Pinpoint the cell where the given text exists, returning its [x, y] midpoint coordinate. 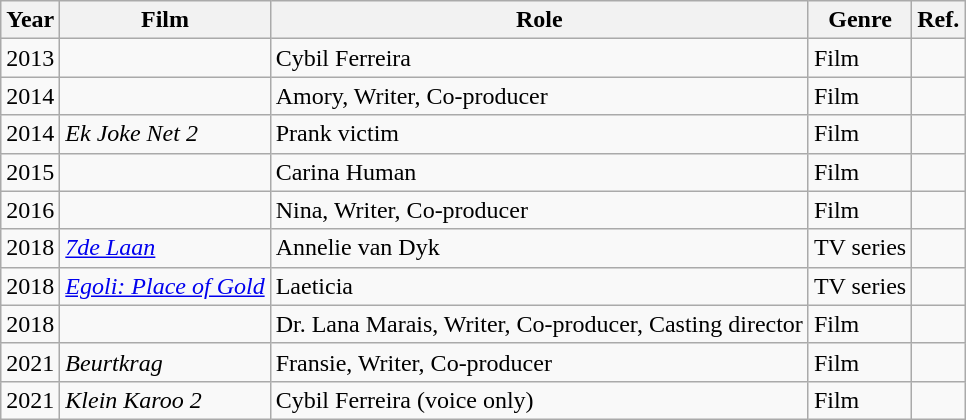
Cybil Ferreira (voice only) [539, 400]
Cybil Ferreira [539, 58]
7de Laan [165, 248]
2015 [30, 172]
Amory, Writer, Co-producer [539, 96]
2016 [30, 210]
Genre [860, 20]
Carina Human [539, 172]
Egoli: Place of Gold [165, 286]
2013 [30, 58]
Fransie, Writer, Co-producer [539, 362]
Ref. [938, 20]
Dr. Lana Marais, Writer, Co-producer, Casting director [539, 324]
Klein Karoo 2 [165, 400]
Year [30, 20]
Role [539, 20]
Beurtkrag [165, 362]
Annelie van Dyk [539, 248]
Prank victim [539, 134]
Ek Joke Net 2 [165, 134]
Laeticia [539, 286]
Nina, Writer, Co-producer [539, 210]
